Return [X, Y] of the center of cell containing provided text 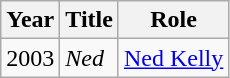
Year [30, 20]
Role [173, 20]
Title [90, 20]
Ned Kelly [173, 58]
2003 [30, 58]
Ned [90, 58]
